From the cell containing the given text, extract its center point as [x, y] coordinate. 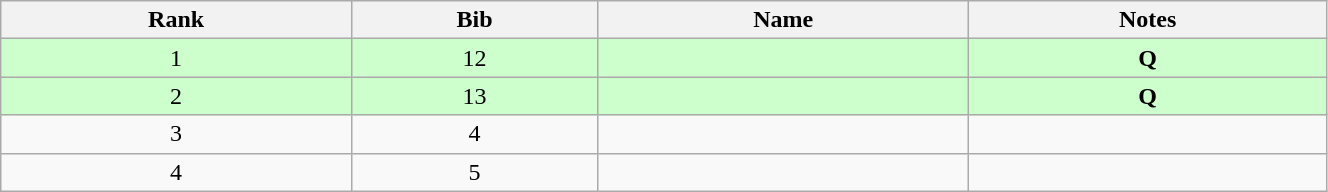
Notes [1148, 20]
5 [474, 172]
Name [784, 20]
Rank [176, 20]
12 [474, 58]
Bib [474, 20]
13 [474, 96]
1 [176, 58]
3 [176, 134]
2 [176, 96]
